For the text-containing cell, return its midpoint in (X, Y) coordinate format. 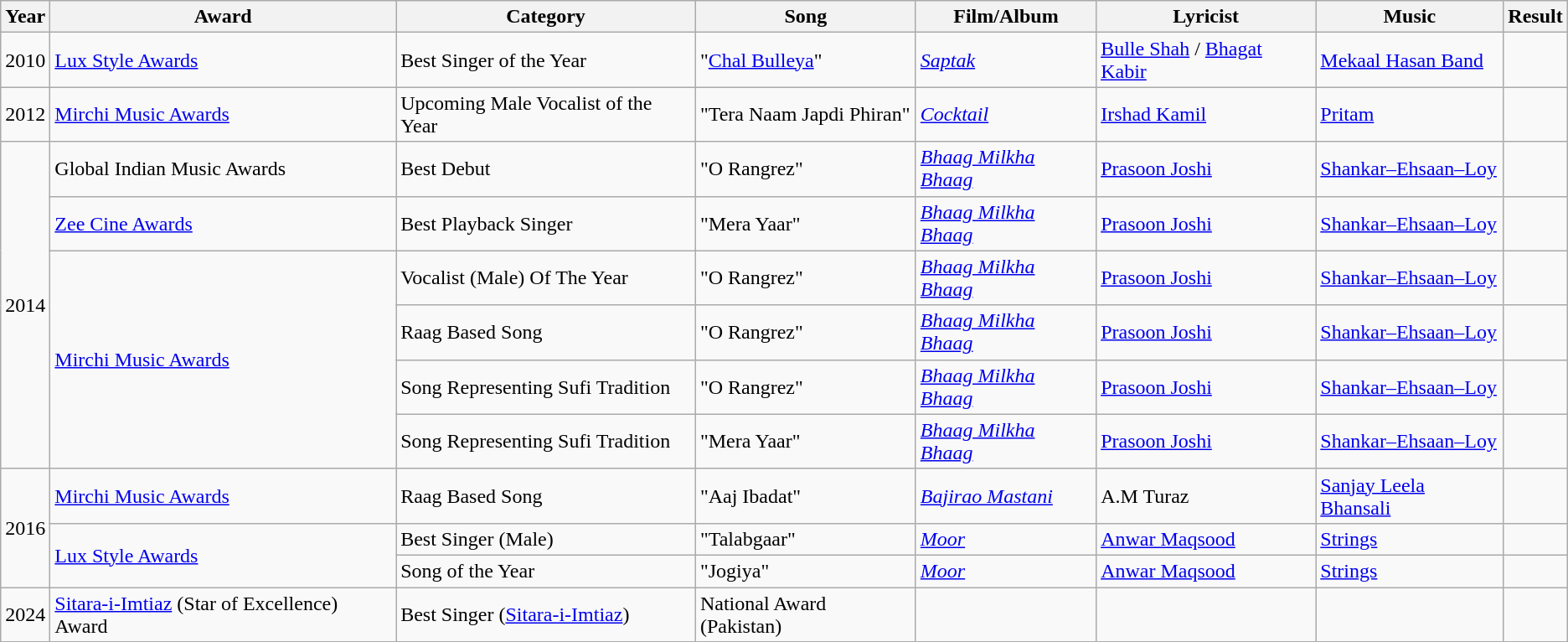
Bulle Shah / Bhagat Kabir (1206, 60)
2016 (25, 528)
Film/Album (1005, 17)
"Talabgaar" (806, 539)
2010 (25, 60)
Best Singer (Male) (546, 539)
Music (1410, 17)
Category (546, 17)
"Jogiya" (806, 571)
"Tera Naam Japdi Phiran" (806, 114)
A.M Turaz (1206, 496)
Best Singer of the Year (546, 60)
Bajirao Mastani (1005, 496)
Song of the Year (546, 571)
Best Debut (546, 169)
Irshad Kamil (1206, 114)
Pritam (1410, 114)
"Aaj Ibadat" (806, 496)
Year (25, 17)
Cocktail (1005, 114)
2012 (25, 114)
Best Singer (Sitara-i-Imtiaz) (546, 614)
Global Indian Music Awards (223, 169)
Award (223, 17)
Sanjay Leela Bhansali (1410, 496)
Lyricist (1206, 17)
Result (1535, 17)
Song (806, 17)
Mekaal Hasan Band (1410, 60)
Vocalist (Male) Of The Year (546, 278)
Sitara-i-Imtiaz (Star of Excellence) Award (223, 614)
2024 (25, 614)
National Award (Pakistan) (806, 614)
Saptak (1005, 60)
Upcoming Male Vocalist of the Year (546, 114)
2014 (25, 305)
Best Playback Singer (546, 223)
Zee Cine Awards (223, 223)
"Chal Bulleya" (806, 60)
